Determine the [X, Y] coordinate at the center of the cell enclosing the given text.  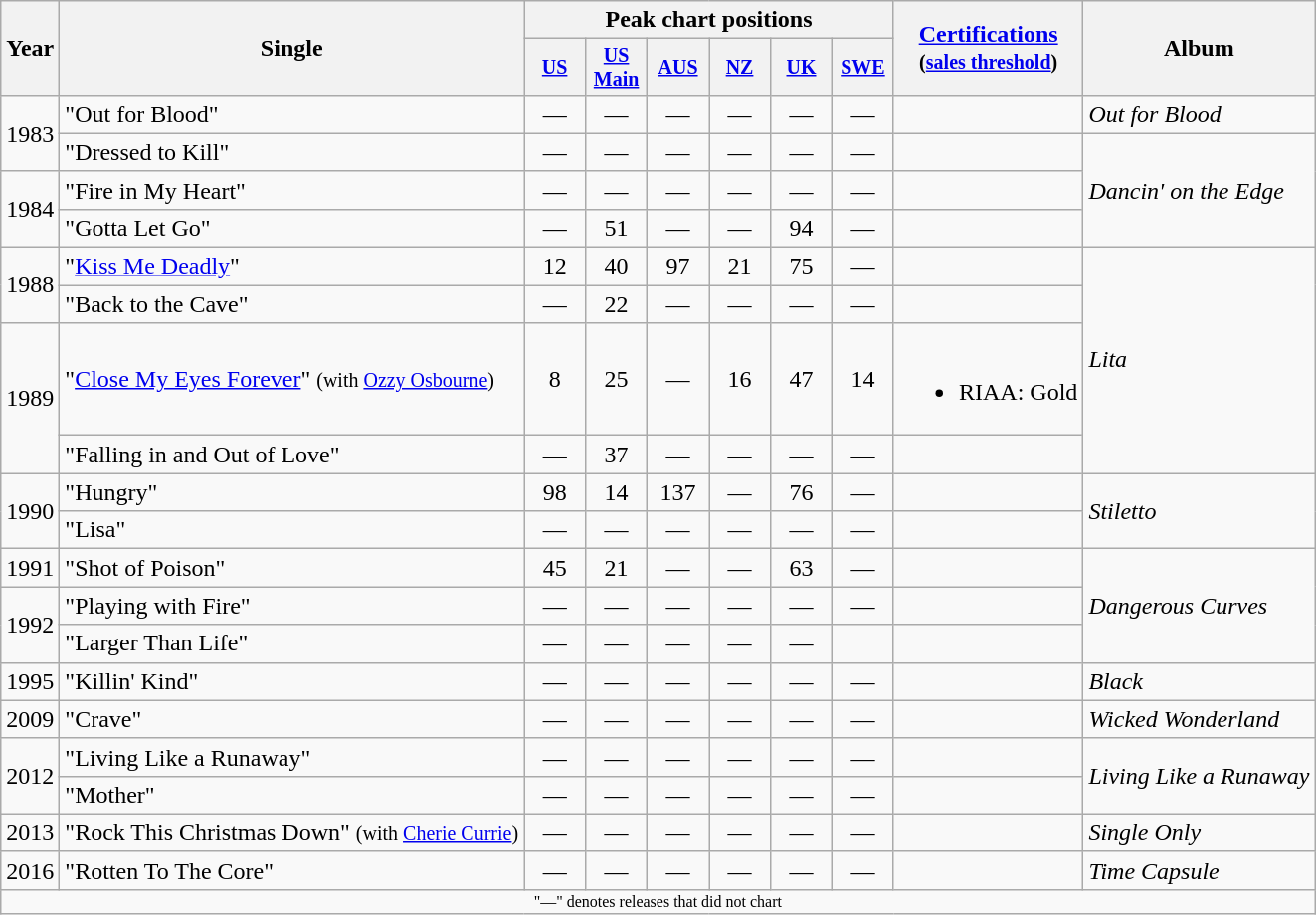
12 [555, 267]
Single [292, 49]
25 [617, 380]
"Playing with Fire" [292, 606]
1992 [30, 625]
98 [555, 492]
94 [802, 228]
22 [617, 304]
75 [802, 267]
"Dressed to Kill" [292, 152]
76 [802, 492]
51 [617, 228]
45 [555, 568]
"Rock This Christmas Down" (with Cherie Currie) [292, 832]
"Close My Eyes Forever" (with Ozzy Osbourne) [292, 380]
"Mother" [292, 795]
"—" denotes releases that did not chart [658, 901]
Dancin' on the Edge [1200, 190]
"Crave" [292, 719]
1984 [30, 209]
37 [617, 455]
US [555, 68]
"Rotten To The Core" [292, 870]
"Shot of Poison" [292, 568]
Wicked Wonderland [1200, 719]
Year [30, 49]
"Living Like a Runaway" [292, 757]
16 [740, 380]
SWE [862, 68]
Dangerous Curves [1200, 606]
Living Like a Runaway [1200, 776]
40 [617, 267]
Stiletto [1200, 511]
AUS [678, 68]
"Out for Blood" [292, 114]
Single Only [1200, 832]
1989 [30, 398]
47 [802, 380]
"Fire in My Heart" [292, 190]
NZ [740, 68]
8 [555, 380]
2009 [30, 719]
"Lisa" [292, 530]
1990 [30, 511]
2013 [30, 832]
"Killin' Kind" [292, 681]
Out for Blood [1200, 114]
"Kiss Me Deadly" [292, 267]
US Main [617, 68]
UK [802, 68]
Time Capsule [1200, 870]
RIAA: Gold [988, 380]
Lita [1200, 360]
Black [1200, 681]
97 [678, 267]
"Gotta Let Go" [292, 228]
Peak chart positions [709, 20]
2012 [30, 776]
2016 [30, 870]
Album [1200, 49]
1991 [30, 568]
1988 [30, 285]
"Back to the Cave" [292, 304]
Certifications(sales threshold) [988, 49]
1983 [30, 133]
"Larger Than Life" [292, 643]
1995 [30, 681]
137 [678, 492]
"Falling in and Out of Love" [292, 455]
63 [802, 568]
"Hungry" [292, 492]
